From the cell containing the given text, extract its center point as [x, y] coordinate. 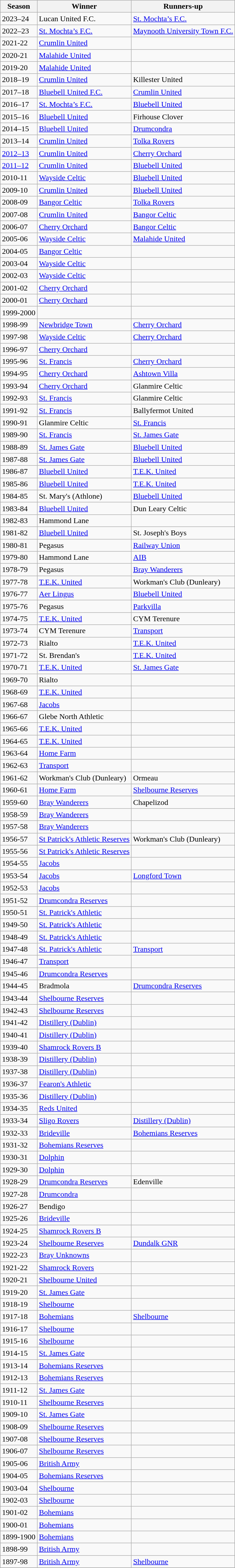
2017–18 [19, 92]
1999-2000 [19, 312]
1922-23 [19, 1255]
2008-09 [19, 202]
Fearon's Athletic [84, 1084]
1937-38 [19, 1072]
1963-64 [19, 753]
Winner [84, 6]
1975-76 [19, 606]
Dundalk GNR [183, 1243]
Ormeau [183, 778]
1899-1900 [19, 1537]
1976-77 [19, 594]
Reds United [84, 1108]
Dun Leary Celtic [183, 508]
2007-08 [19, 215]
Bradmola [84, 986]
1917-18 [19, 1316]
St. Joseph's Boys [183, 533]
AIB [183, 558]
1908-09 [19, 1427]
Railway Union [183, 545]
1900-01 [19, 1525]
St. Mary's (Athlone) [84, 496]
1920-21 [19, 1280]
1981-82 [19, 533]
1977-78 [19, 582]
1897-98 [19, 1562]
1994-95 [19, 374]
1935-36 [19, 1096]
1909-10 [19, 1415]
1979-80 [19, 558]
1972-73 [19, 643]
2022–23 [19, 31]
Bray Unknowns [84, 1255]
1969-70 [19, 680]
1993-94 [19, 386]
1990-91 [19, 423]
1957-58 [19, 827]
1996-97 [19, 349]
1905-06 [19, 1463]
1986-87 [19, 472]
1955-56 [19, 851]
1958-59 [19, 815]
1987-88 [19, 459]
1939-40 [19, 1047]
Firhouse Clover [183, 116]
2001-02 [19, 288]
1984-85 [19, 496]
1982-83 [19, 521]
St. Brendan's [84, 655]
1926-27 [19, 1206]
1959-60 [19, 802]
1947-48 [19, 949]
Lucan United F.C. [84, 19]
1968-69 [19, 692]
2018–19 [19, 80]
1933-34 [19, 1121]
1914-15 [19, 1353]
1945-46 [19, 974]
Shelbourne United [84, 1280]
1898-99 [19, 1549]
1992-93 [19, 398]
1904-05 [19, 1476]
1913-14 [19, 1366]
2002-03 [19, 276]
1971-72 [19, 655]
1934-35 [19, 1108]
1918-19 [19, 1304]
1983-84 [19, 508]
Chapelizod [183, 802]
1925-26 [19, 1219]
2003-04 [19, 263]
1928-29 [19, 1182]
1964-65 [19, 741]
2006-07 [19, 227]
1941-42 [19, 1023]
1988-89 [19, 447]
Season [19, 6]
2014–15 [19, 129]
2011–12 [19, 166]
1970-71 [19, 668]
1965-66 [19, 729]
1916-17 [19, 1329]
Longford Town [183, 876]
1915-16 [19, 1341]
1927-28 [19, 1194]
Bendigo [84, 1206]
1995-96 [19, 362]
1903-04 [19, 1488]
1921-22 [19, 1268]
2016–17 [19, 104]
1980-81 [19, 545]
1960-61 [19, 790]
1931-32 [19, 1145]
2012–13 [19, 153]
2015–16 [19, 116]
1923-24 [19, 1243]
1911-12 [19, 1390]
Maynooth University Town F.C. [183, 31]
Ashtown Villa [183, 374]
1936-37 [19, 1084]
1924-25 [19, 1231]
1943-44 [19, 998]
Runners-up [183, 6]
2013–14 [19, 141]
2004-05 [19, 251]
1906-07 [19, 1451]
1948-49 [19, 937]
1997-98 [19, 337]
Aer Lingus [84, 594]
1952-53 [19, 888]
2010-11 [19, 178]
1985-86 [19, 484]
Killester United [183, 80]
1962-63 [19, 766]
Parkvilla [183, 606]
1919-20 [19, 1292]
1907-08 [19, 1439]
1951-52 [19, 900]
1991-92 [19, 410]
Shamrock Rovers [84, 1268]
2000-01 [19, 300]
1973-74 [19, 631]
1932-33 [19, 1133]
1940-41 [19, 1035]
1930-31 [19, 1158]
1929-30 [19, 1170]
1902-03 [19, 1500]
1954-55 [19, 863]
1974-75 [19, 619]
1967-68 [19, 704]
1938-39 [19, 1059]
2021-22 [19, 43]
2019-20 [19, 68]
1910-11 [19, 1402]
1942-43 [19, 1010]
2023–24 [19, 19]
Newbridge Town [84, 325]
1961-62 [19, 778]
Sligo Rovers [84, 1121]
1989-90 [19, 435]
Bluebell United F.C. [84, 92]
1950-51 [19, 912]
Glebe North Athletic [84, 716]
Ballyfermot United [183, 410]
1998-99 [19, 325]
Edenville [183, 1182]
2020-21 [19, 55]
1944-45 [19, 986]
1946-47 [19, 962]
1949-50 [19, 925]
1956-57 [19, 839]
2005-06 [19, 239]
2009-10 [19, 190]
1901-02 [19, 1512]
1912-13 [19, 1378]
1978-79 [19, 570]
1966-67 [19, 716]
1953-54 [19, 876]
